Identify which cell holds the provided text, then report its [X, Y] central coordinate. 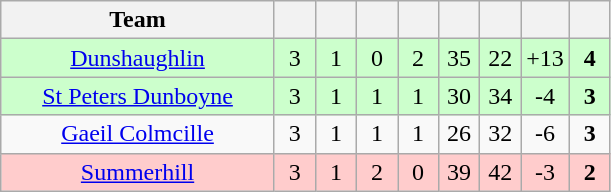
-4 [546, 96]
-3 [546, 172]
34 [500, 96]
Team [138, 20]
30 [460, 96]
22 [500, 58]
Summerhill [138, 172]
26 [460, 134]
35 [460, 58]
4 [590, 58]
42 [500, 172]
St Peters Dunboyne [138, 96]
32 [500, 134]
Gaeil Colmcille [138, 134]
+13 [546, 58]
39 [460, 172]
-6 [546, 134]
Dunshaughlin [138, 58]
